Capture the cell that displays the provided text and extract its (X, Y) central coordinate. 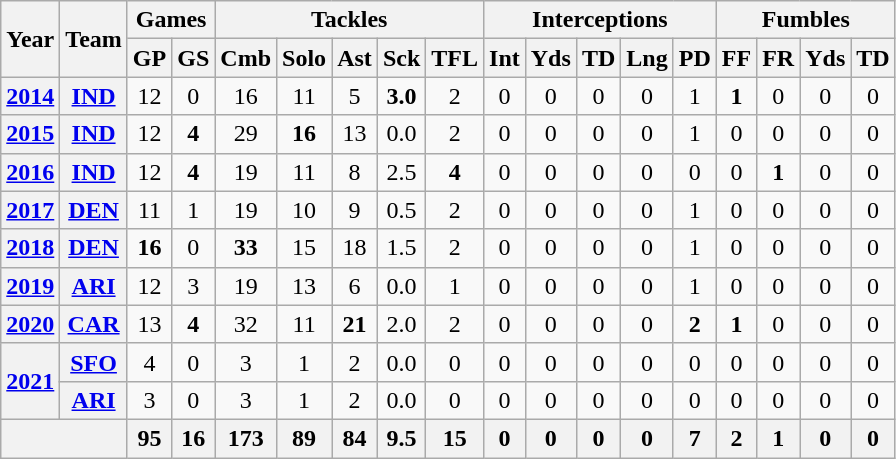
7 (694, 438)
1.5 (401, 248)
6 (355, 286)
Cmb (246, 58)
5 (355, 96)
84 (355, 438)
2019 (30, 286)
3.0 (401, 96)
SFO (94, 362)
Tackles (350, 20)
95 (149, 438)
2016 (30, 172)
2015 (30, 134)
Team (94, 39)
89 (304, 438)
9 (355, 210)
CAR (94, 324)
2.5 (401, 172)
Sck (401, 58)
Fumbles (806, 20)
2020 (30, 324)
Games (170, 20)
FF (736, 58)
18 (355, 248)
8 (355, 172)
FR (778, 58)
Int (505, 58)
Interceptions (600, 20)
29 (246, 134)
21 (355, 324)
2021 (30, 381)
Ast (355, 58)
10 (304, 210)
9.5 (401, 438)
173 (246, 438)
2014 (30, 96)
PD (694, 58)
Lng (647, 58)
Year (30, 39)
Solo (304, 58)
33 (246, 248)
2017 (30, 210)
2018 (30, 248)
GS (194, 58)
32 (246, 324)
0.5 (401, 210)
TFL (455, 58)
2.0 (401, 324)
GP (149, 58)
